Extract the (x, y) coordinate from the center of the cell holding the provided text.  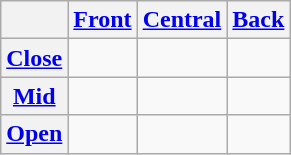
Back (258, 20)
Mid (34, 96)
Close (34, 58)
Open (34, 134)
Central (182, 20)
Front (102, 20)
